Determine the (x, y) coordinate at the center of the cell enclosing the given text.  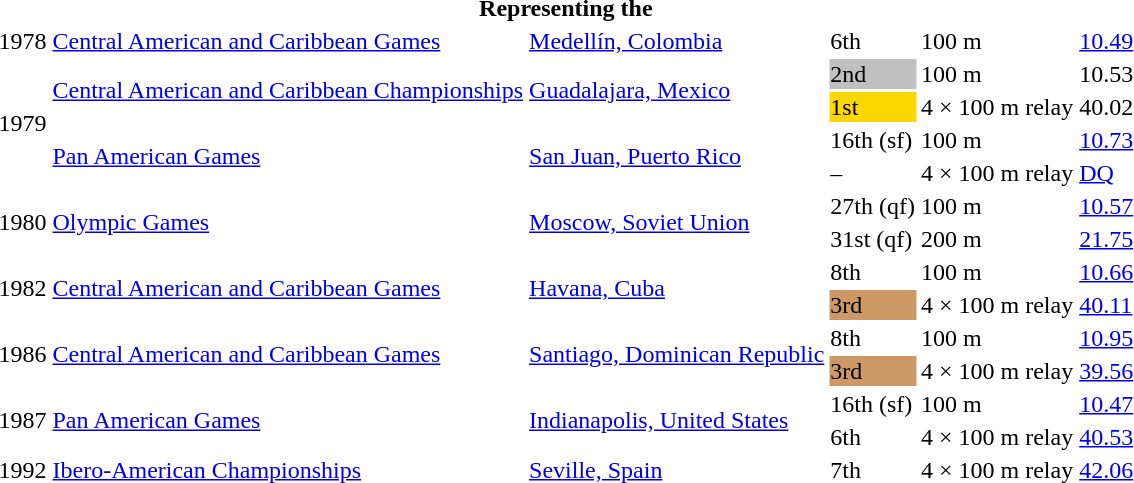
Central American and Caribbean Championships (288, 90)
San Juan, Puerto Rico (677, 156)
2nd (873, 74)
Medellín, Colombia (677, 41)
31st (qf) (873, 239)
27th (qf) (873, 206)
Moscow, Soviet Union (677, 222)
Guadalajara, Mexico (677, 90)
– (873, 173)
Olympic Games (288, 222)
1st (873, 107)
Havana, Cuba (677, 288)
Santiago, Dominican Republic (677, 354)
Indianapolis, United States (677, 420)
200 m (998, 239)
